From the cell containing the given text, extract its center point as (x, y) coordinate. 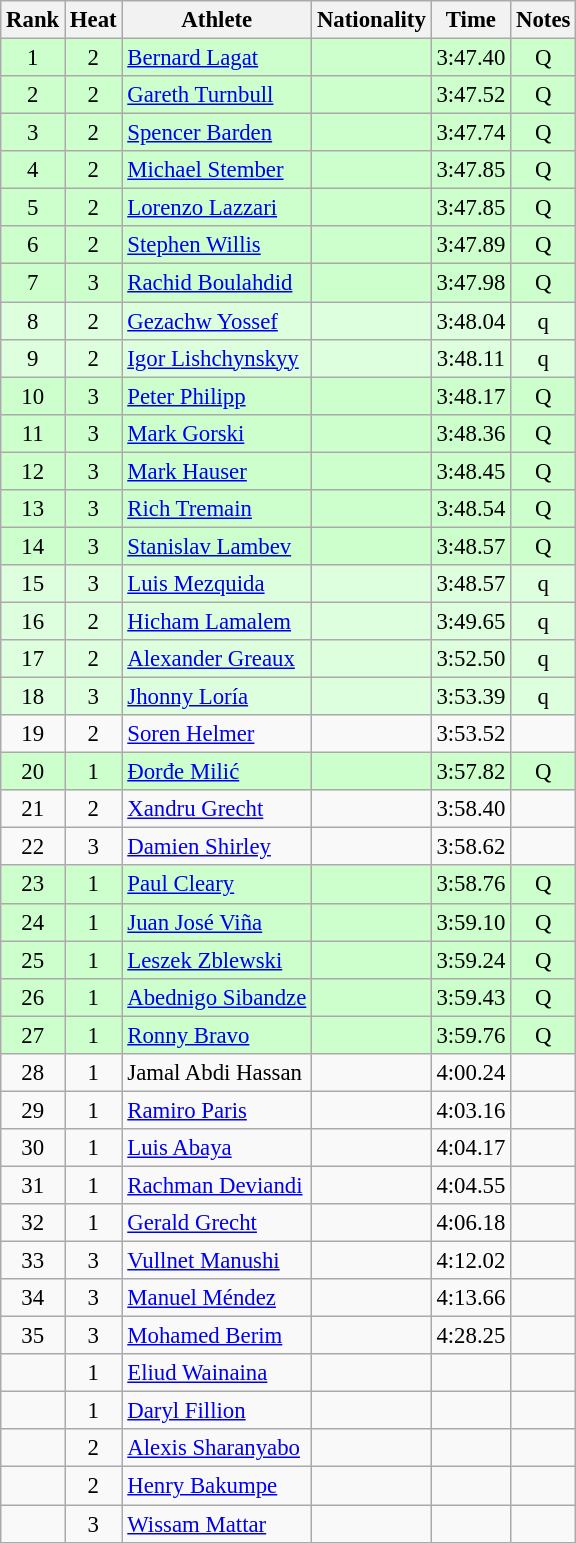
11 (33, 433)
13 (33, 509)
3:59.43 (471, 997)
29 (33, 1110)
Manuel Méndez (217, 1298)
7 (33, 283)
32 (33, 1223)
Rachid Boulahdid (217, 283)
4:00.24 (471, 1073)
12 (33, 471)
Daryl Fillion (217, 1411)
Paul Cleary (217, 885)
Athlete (217, 20)
Jhonny Loría (217, 697)
3:47.74 (471, 133)
Wissam Mattar (217, 1524)
Rich Tremain (217, 509)
9 (33, 358)
14 (33, 546)
3:48.54 (471, 509)
31 (33, 1185)
10 (33, 396)
Rank (33, 20)
4:03.16 (471, 1110)
Spencer Barden (217, 133)
3:47.52 (471, 95)
4:04.55 (471, 1185)
Đorđe Milić (217, 772)
Peter Philipp (217, 396)
6 (33, 245)
Ronny Bravo (217, 1035)
Eliud Wainaina (217, 1373)
3:47.40 (471, 58)
26 (33, 997)
4 (33, 170)
3:58.76 (471, 885)
Michael Stember (217, 170)
3:57.82 (471, 772)
Luis Abaya (217, 1148)
Hicham Lamalem (217, 621)
4:12.02 (471, 1261)
23 (33, 885)
Heat (94, 20)
15 (33, 584)
8 (33, 321)
Mohamed Berim (217, 1336)
27 (33, 1035)
3:48.17 (471, 396)
Juan José Viña (217, 922)
19 (33, 734)
Mark Gorski (217, 433)
Stanislav Lambev (217, 546)
3:52.50 (471, 659)
3:48.36 (471, 433)
Gezachw Yossef (217, 321)
3:47.98 (471, 283)
3:53.39 (471, 697)
Igor Lishchynskyy (217, 358)
Bernard Lagat (217, 58)
Lorenzo Lazzari (217, 208)
3:59.10 (471, 922)
3:59.76 (471, 1035)
Gareth Turnbull (217, 95)
Jamal Abdi Hassan (217, 1073)
4:13.66 (471, 1298)
17 (33, 659)
28 (33, 1073)
24 (33, 922)
3:47.89 (471, 245)
Alexander Greaux (217, 659)
Soren Helmer (217, 734)
Luis Mezquida (217, 584)
16 (33, 621)
Alexis Sharanyabo (217, 1449)
Damien Shirley (217, 847)
Xandru Grecht (217, 809)
3:49.65 (471, 621)
Notes (544, 20)
3:59.24 (471, 960)
Stephen Willis (217, 245)
Ramiro Paris (217, 1110)
20 (33, 772)
Henry Bakumpe (217, 1486)
Nationality (372, 20)
3:58.62 (471, 847)
Gerald Grecht (217, 1223)
22 (33, 847)
30 (33, 1148)
33 (33, 1261)
5 (33, 208)
Leszek Zblewski (217, 960)
3:48.04 (471, 321)
4:28.25 (471, 1336)
Mark Hauser (217, 471)
3:58.40 (471, 809)
Time (471, 20)
18 (33, 697)
3:53.52 (471, 734)
3:48.11 (471, 358)
4:04.17 (471, 1148)
34 (33, 1298)
Vullnet Manushi (217, 1261)
35 (33, 1336)
Abednigo Sibandze (217, 997)
4:06.18 (471, 1223)
3:48.45 (471, 471)
21 (33, 809)
Rachman Deviandi (217, 1185)
25 (33, 960)
